Find where the given text appears and provide that cell's center as (X, Y) coordinate. 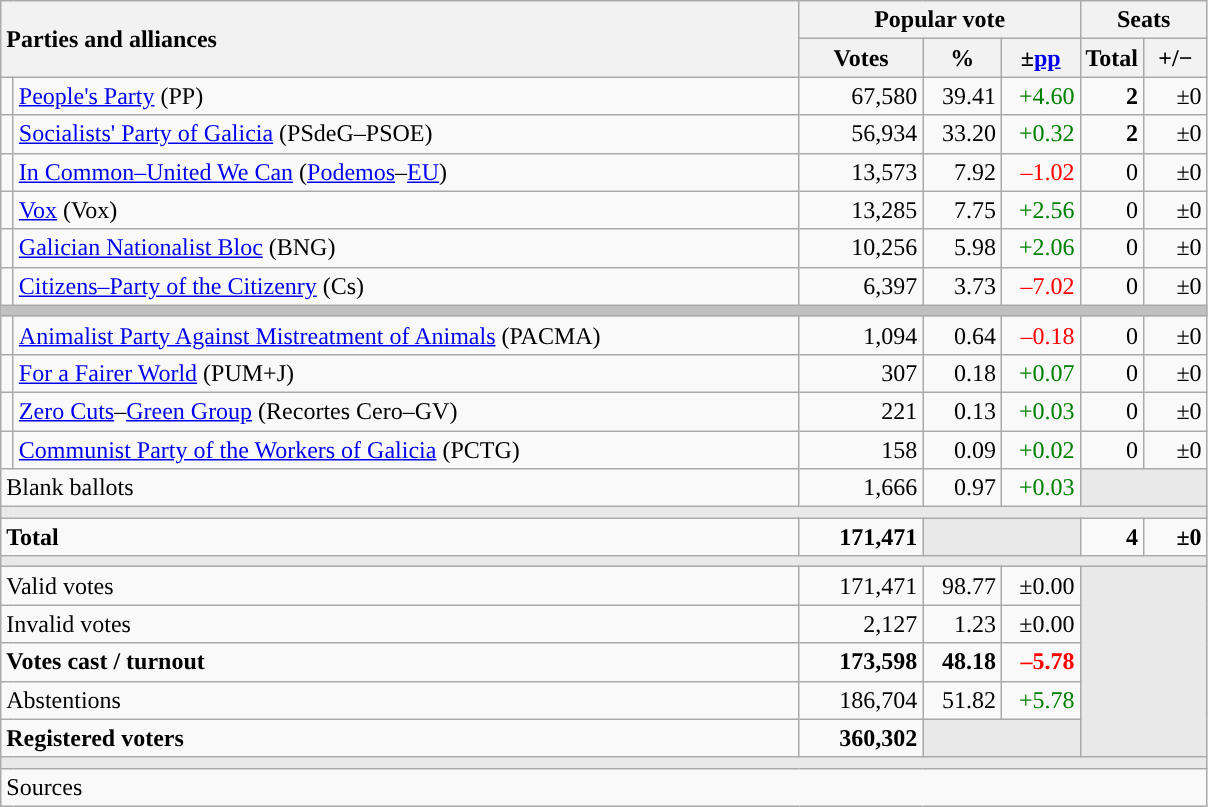
For a Fairer World (PUM+J) (406, 373)
–1.02 (1040, 172)
Seats (1144, 20)
Votes (861, 58)
51.82 (962, 700)
+5.78 (1040, 700)
Votes cast / turnout (400, 662)
Blank ballots (400, 488)
In Common–United We Can (Podemos–EU) (406, 172)
Socialists' Party of Galicia (PSdeG–PSOE) (406, 134)
–7.02 (1040, 286)
0.13 (962, 411)
13,573 (861, 172)
3.73 (962, 286)
Zero Cuts–Green Group (Recortes Cero–GV) (406, 411)
1,094 (861, 335)
33.20 (962, 134)
67,580 (861, 96)
13,285 (861, 210)
–5.78 (1040, 662)
Galician Nationalist Bloc (BNG) (406, 248)
Parties and alliances (400, 39)
Citizens–Party of the Citizenry (Cs) (406, 286)
+0.02 (1040, 449)
+2.56 (1040, 210)
Animalist Party Against Mistreatment of Animals (PACMA) (406, 335)
+2.06 (1040, 248)
4 (1112, 537)
307 (861, 373)
5.98 (962, 248)
360,302 (861, 738)
98.77 (962, 586)
1,666 (861, 488)
Communist Party of the Workers of Galicia (PCTG) (406, 449)
+0.32 (1040, 134)
48.18 (962, 662)
186,704 (861, 700)
221 (861, 411)
1.23 (962, 624)
6,397 (861, 286)
Registered voters (400, 738)
7.92 (962, 172)
10,256 (861, 248)
Valid votes (400, 586)
39.41 (962, 96)
Vox (Vox) (406, 210)
People's Party (PP) (406, 96)
Abstentions (400, 700)
±pp (1040, 58)
173,598 (861, 662)
0.64 (962, 335)
Popular vote (940, 20)
56,934 (861, 134)
+4.60 (1040, 96)
0.09 (962, 449)
2,127 (861, 624)
Sources (604, 787)
–0.18 (1040, 335)
0.18 (962, 373)
0.97 (962, 488)
Invalid votes (400, 624)
7.75 (962, 210)
+/− (1176, 58)
% (962, 58)
+0.07 (1040, 373)
158 (861, 449)
